Detect which cell encompasses the target text, then output its [x, y] center coordinate. 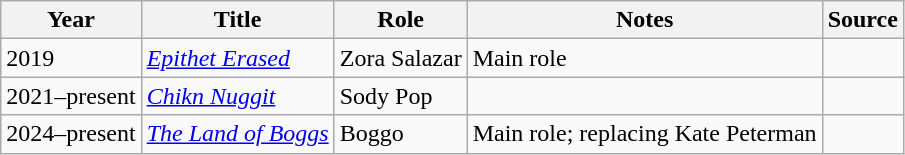
Source [862, 20]
Boggo [400, 134]
Main role [644, 58]
Chikn Nuggit [238, 96]
Title [238, 20]
Main role; replacing Kate Peterman [644, 134]
Notes [644, 20]
Year [71, 20]
Zora Salazar [400, 58]
2019 [71, 58]
Sody Pop [400, 96]
2024–present [71, 134]
Role [400, 20]
2021–present [71, 96]
The Land of Boggs [238, 134]
Epithet Erased [238, 58]
